Provide the [x, y] coordinate of the cell's center where the given text is located.  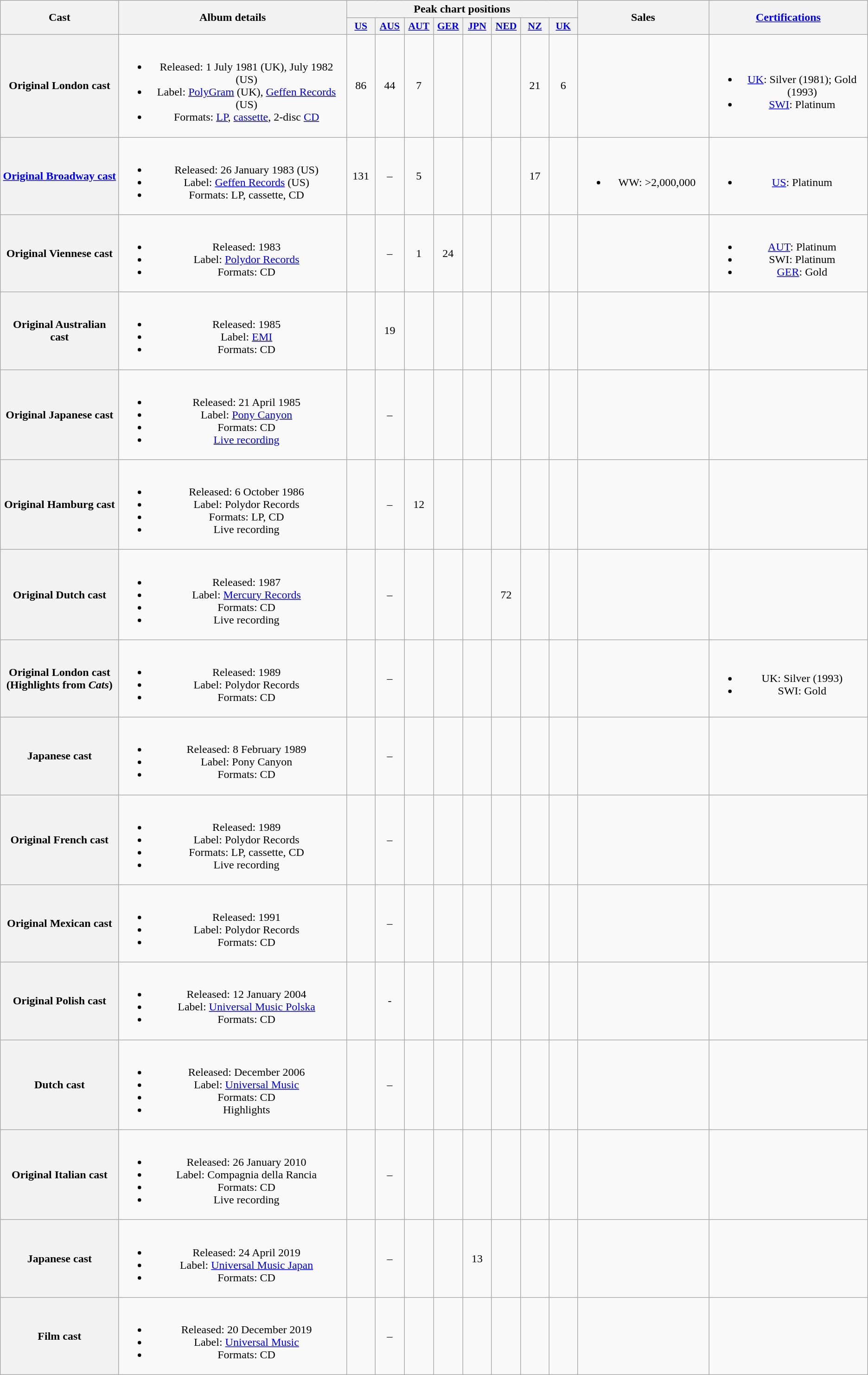
Released: 1989Label: Polydor RecordsFormats: LP, cassette, CDLive recording [233, 840]
AUS [389, 26]
72 [506, 595]
44 [389, 85]
Original Mexican cast [59, 923]
US [361, 26]
Released: 8 February 1989Label: Pony CanyonFormats: CD [233, 756]
Released: 24 April 2019Label: Universal Music JapanFormats: CD [233, 1258]
86 [361, 85]
Original Italian cast [59, 1175]
Released: 21 April 1985Label: Pony CanyonFormats: CDLive recording [233, 415]
UK: Silver (1993)SWI: Gold [788, 678]
Released: December 2006Label: Universal MusicFormats: CDHighlights [233, 1085]
17 [535, 176]
12 [419, 505]
131 [361, 176]
- [389, 1001]
Released: 1989Label: Polydor RecordsFormats: CD [233, 678]
Cast [59, 18]
Released: 1983Label: Polydor RecordsFormats: CD [233, 253]
Original Australian cast [59, 331]
Released: 26 January 1983 (US)Label: Geffen Records (US)Formats: LP, cassette, CD [233, 176]
Certifications [788, 18]
7 [419, 85]
NED [506, 26]
Released: 20 December 2019Label: Universal MusicFormats: CD [233, 1336]
Original Hamburg cast [59, 505]
13 [477, 1258]
GER [448, 26]
Released: 1 July 1981 (UK), July 1982 (US)Label: PolyGram (UK), Geffen Records (US)Formats: LP, cassette, 2-disc CD [233, 85]
Released: 26 January 2010Label: Compagnia della RanciaFormats: CDLive recording [233, 1175]
Released: 6 October 1986Label: Polydor RecordsFormats: LP, CDLive recording [233, 505]
Original French cast [59, 840]
Original Viennese cast [59, 253]
21 [535, 85]
24 [448, 253]
NZ [535, 26]
Released: 1987Label: Mercury RecordsFormats: CDLive recording [233, 595]
Album details [233, 18]
Original London cast (Highlights from Cats) [59, 678]
UK [563, 26]
JPN [477, 26]
Film cast [59, 1336]
Released: 1991Label: Polydor RecordsFormats: CD [233, 923]
Dutch cast [59, 1085]
1 [419, 253]
Released: 1985Label: EMIFormats: CD [233, 331]
US: Platinum [788, 176]
Original Polish cast [59, 1001]
Original Dutch cast [59, 595]
AUT [419, 26]
Original Japanese cast [59, 415]
Sales [643, 18]
5 [419, 176]
Released: 12 January 2004Label: Universal Music PolskaFormats: CD [233, 1001]
Original London cast [59, 85]
Original Broadway cast [59, 176]
6 [563, 85]
UK: Silver (1981); Gold (1993)SWI: Platinum [788, 85]
19 [389, 331]
AUT: PlatinumSWI: PlatinumGER: Gold [788, 253]
Peak chart positions [462, 9]
WW: >2,000,000 [643, 176]
